Identify which cell holds the provided text, then report its [x, y] central coordinate. 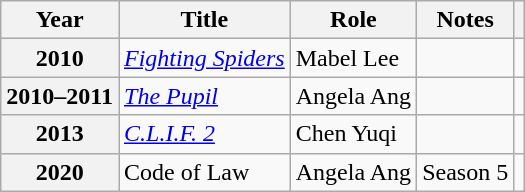
2020 [60, 172]
Year [60, 20]
Mabel Lee [353, 58]
Fighting Spiders [204, 58]
Code of Law [204, 172]
The Pupil [204, 96]
2013 [60, 134]
Role [353, 20]
C.L.I.F. 2 [204, 134]
Season 5 [466, 172]
Title [204, 20]
2010–2011 [60, 96]
2010 [60, 58]
Chen Yuqi [353, 134]
Notes [466, 20]
